Detect which cell encompasses the target text, then output its [X, Y] center coordinate. 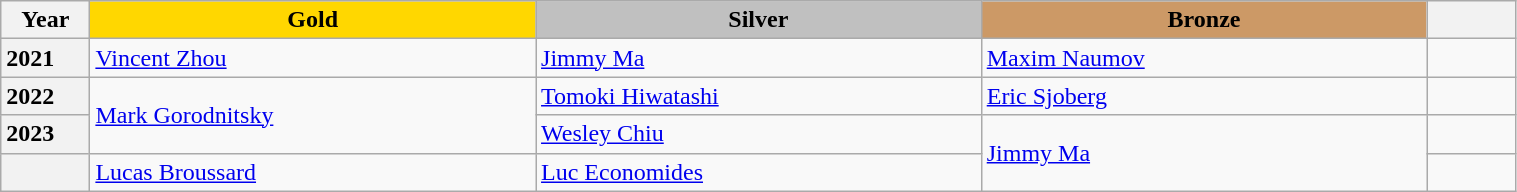
Wesley Chiu [759, 134]
2023 [46, 134]
Year [46, 20]
2022 [46, 96]
Bronze [1204, 20]
Tomoki Hiwatashi [759, 96]
Lucas Broussard [313, 172]
Maxim Naumov [1204, 58]
Silver [759, 20]
Vincent Zhou [313, 58]
Eric Sjoberg [1204, 96]
Gold [313, 20]
Mark Gorodnitsky [313, 115]
Luc Economides [759, 172]
2021 [46, 58]
